From the cell containing the given text, extract its center point as (x, y) coordinate. 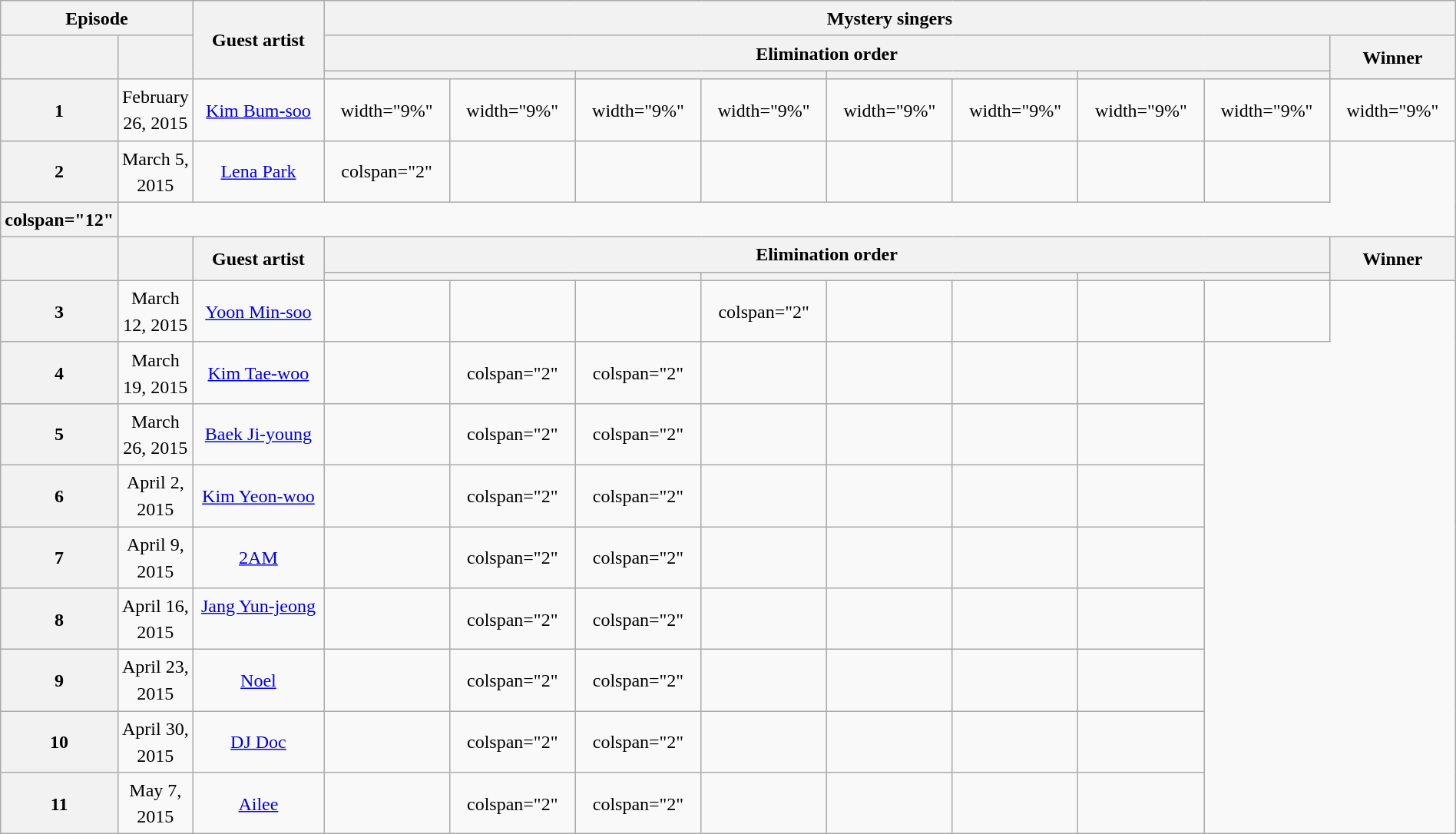
April 16, 2015 (155, 619)
March 19, 2015 (155, 372)
8 (60, 619)
11 (60, 803)
Jang Yun-jeong (258, 619)
9 (60, 680)
2AM (258, 558)
DJ Doc (258, 742)
March 12, 2015 (155, 311)
April 2, 2015 (155, 495)
Baek Ji-young (258, 434)
Noel (258, 680)
April 23, 2015 (155, 680)
Mystery singers (890, 18)
April 9, 2015 (155, 558)
Episode (97, 18)
3 (60, 311)
March 5, 2015 (155, 171)
May 7, 2015 (155, 803)
Kim Yeon-woo (258, 495)
Ailee (258, 803)
Yoon Min-soo (258, 311)
5 (60, 434)
Kim Bum-soo (258, 110)
1 (60, 110)
4 (60, 372)
March 26, 2015 (155, 434)
February 26, 2015 (155, 110)
6 (60, 495)
7 (60, 558)
10 (60, 742)
2 (60, 171)
Lena Park (258, 171)
colspan="12" (60, 220)
Kim Tae-woo (258, 372)
April 30, 2015 (155, 742)
